Identify which cell holds the provided text, then report its [X, Y] central coordinate. 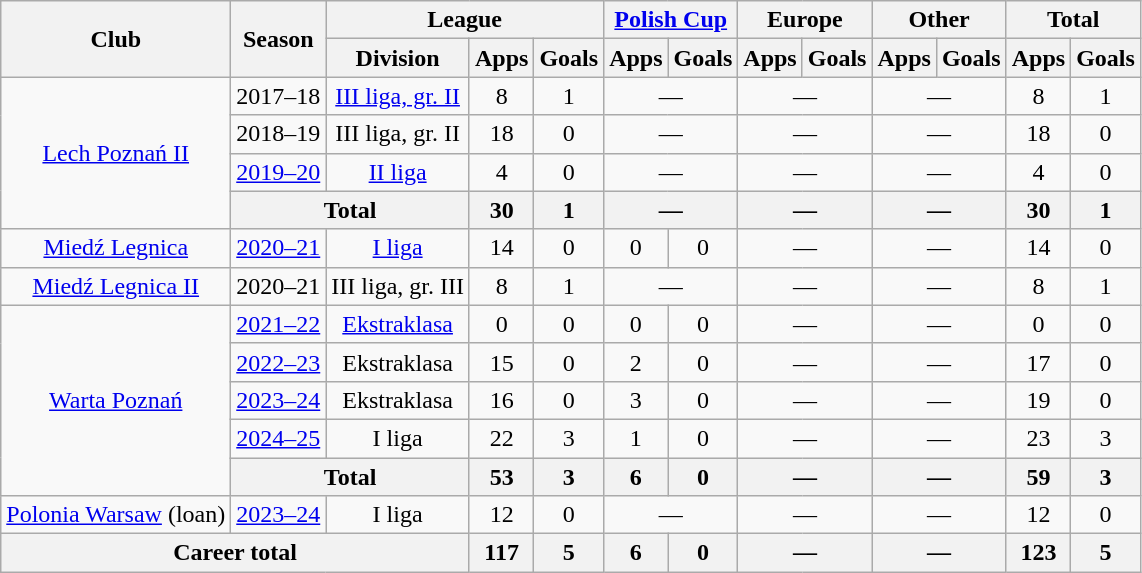
Miedź Legnica II [116, 286]
16 [501, 400]
2022–23 [278, 362]
2 [636, 362]
Career total [236, 553]
2021–22 [278, 324]
Warta Poznań [116, 400]
2018–19 [278, 134]
Polish Cup [671, 20]
League [465, 20]
Season [278, 39]
2017–18 [278, 96]
Miedź Legnica [116, 248]
19 [1038, 400]
2024–25 [278, 438]
Other [939, 20]
Division [398, 58]
123 [1038, 553]
Lech Poznań II [116, 153]
Polonia Warsaw (loan) [116, 515]
59 [1038, 477]
22 [501, 438]
53 [501, 477]
II liga [398, 172]
17 [1038, 362]
Club [116, 39]
III liga, gr. III [398, 286]
117 [501, 553]
Europe [805, 20]
15 [501, 362]
23 [1038, 438]
2019–20 [278, 172]
